Extract the (x, y) coordinate from the center of the cell holding the provided text.  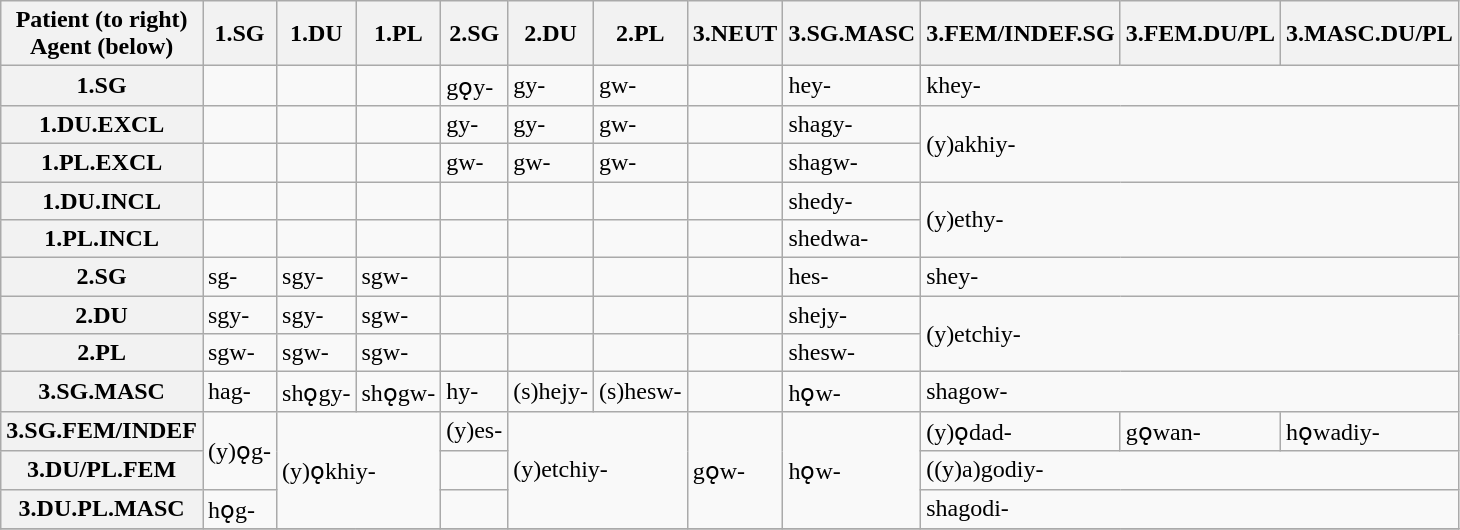
3.SG.FEM/INDEF (102, 431)
1.DU (316, 34)
gǫy- (474, 86)
shagy- (852, 124)
1.PL.EXCL (102, 162)
1.PL (398, 34)
shagw- (852, 162)
3.MASC.DU/PL (1370, 34)
gǫw- (735, 470)
hag- (239, 392)
shedwa- (852, 239)
hes- (852, 277)
shǫgw- (398, 392)
3.DU.PL.MASC (102, 509)
sg- (239, 277)
hey- (852, 86)
(s)hejy- (551, 392)
shagow- (1190, 392)
shejy- (852, 315)
(y)ǫg- (239, 450)
1.DU.INCL (102, 201)
hy- (474, 392)
3.NEUT (735, 34)
gǫwan- (1200, 431)
1.PL.INCL (102, 239)
(y)es- (474, 431)
shagodi- (1190, 509)
shesw- (852, 353)
khey- (1190, 86)
(y)ǫdad- (1021, 431)
((y)a)godiy- (1190, 470)
3.FEM/INDEF.SG (1021, 34)
(s)hesw- (640, 392)
(y)ethy- (1190, 220)
shǫgy- (316, 392)
hǫwadiy- (1370, 431)
hǫg- (239, 509)
shedy- (852, 201)
Patient (to right)Agent (below) (102, 34)
shey- (1190, 277)
(y)ǫkhiy- (359, 470)
(y)akhiy- (1190, 143)
3.FEM.DU/PL (1200, 34)
1.DU.EXCL (102, 124)
3.DU/PL.FEM (102, 470)
